Identify which cell holds the provided text, then report its (x, y) central coordinate. 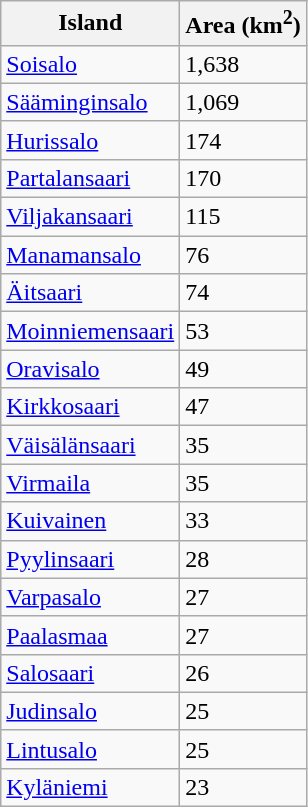
Äitsaari (90, 293)
1,638 (244, 64)
Judinsalo (90, 711)
Kyläniemi (90, 787)
Oravisalo (90, 369)
Salosaari (90, 673)
33 (244, 521)
76 (244, 255)
Manamansalo (90, 255)
Sääminginsalo (90, 102)
74 (244, 293)
Hurissalo (90, 140)
Virmaila (90, 483)
23 (244, 787)
Viljakansaari (90, 217)
Kirkkosaari (90, 407)
28 (244, 559)
170 (244, 178)
174 (244, 140)
26 (244, 673)
53 (244, 331)
1,069 (244, 102)
115 (244, 217)
Kuivainen (90, 521)
Soisalo (90, 64)
Varpasalo (90, 597)
Partalansaari (90, 178)
Area (km2) (244, 24)
49 (244, 369)
Väisälänsaari (90, 445)
Island (90, 24)
Moinniemensaari (90, 331)
Paalasmaa (90, 635)
Pyylinsaari (90, 559)
Lintusalo (90, 749)
47 (244, 407)
